Extract the (x, y) coordinate from the center of the cell holding the provided text.  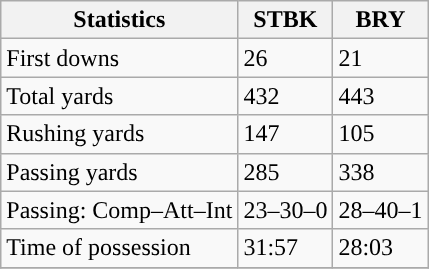
338 (380, 172)
147 (286, 134)
28:03 (380, 248)
Time of possession (120, 248)
21 (380, 58)
105 (380, 134)
STBK (286, 20)
23–30–0 (286, 210)
Passing yards (120, 172)
Passing: Comp–Att–Int (120, 210)
First downs (120, 58)
443 (380, 96)
Total yards (120, 96)
31:57 (286, 248)
BRY (380, 20)
26 (286, 58)
432 (286, 96)
Rushing yards (120, 134)
Statistics (120, 20)
285 (286, 172)
28–40–1 (380, 210)
